Identify which cell holds the provided text, then report its [X, Y] central coordinate. 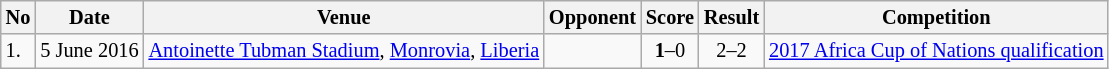
Opponent [592, 17]
5 June 2016 [89, 51]
1. [18, 51]
2017 Africa Cup of Nations qualification [936, 51]
Venue [344, 17]
1–0 [670, 51]
Competition [936, 17]
Result [732, 17]
Antoinette Tubman Stadium, Monrovia, Liberia [344, 51]
2–2 [732, 51]
Score [670, 17]
No [18, 17]
Date [89, 17]
